Search for the cell housing the specified text and yield its [x, y] center coordinate. 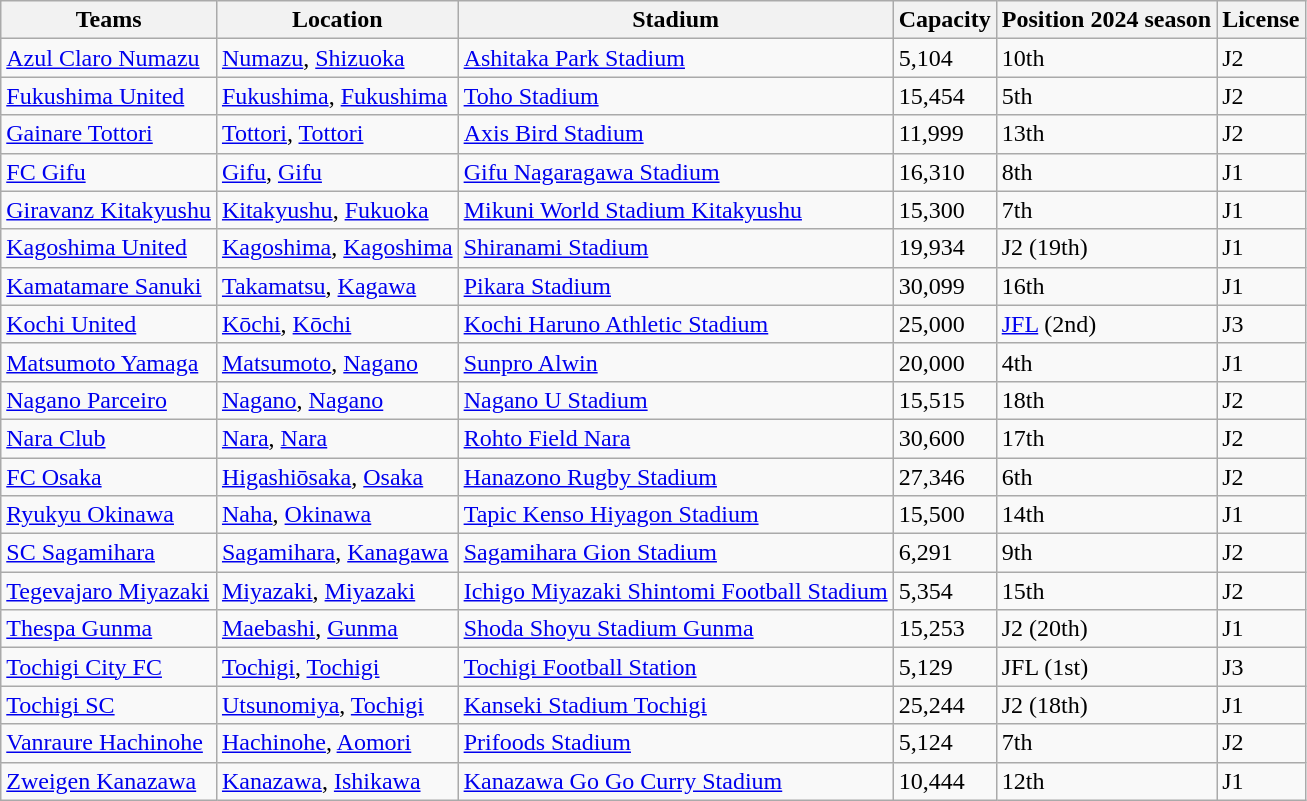
FC Gifu [109, 172]
Toho Stadium [676, 96]
Gainare Tottori [109, 134]
15,300 [944, 210]
Shoda Shoyu Stadium Gunma [676, 629]
Takamatsu, Kagawa [337, 286]
Prifoods Stadium [676, 743]
Tegevajaro Miyazaki [109, 591]
Matsumoto Yamaga [109, 362]
Zweigen Kanazawa [109, 781]
Sunpro Alwin [676, 362]
Azul Claro Numazu [109, 58]
30,600 [944, 438]
25,000 [944, 324]
Sagamihara, Kanagawa [337, 553]
Kanseki Stadium Tochigi [676, 705]
5,354 [944, 591]
16,310 [944, 172]
Rohto Field Nara [676, 438]
Nara, Nara [337, 438]
Hachinohe, Aomori [337, 743]
5,104 [944, 58]
Tochigi SC [109, 705]
5th [1106, 96]
Gifu, Gifu [337, 172]
Fukushima, Fukushima [337, 96]
Ichigo Miyazaki Shintomi Football Stadium [676, 591]
15,515 [944, 400]
Numazu, Shizuoka [337, 58]
Ryukyu Okinawa [109, 515]
17th [1106, 438]
FC Osaka [109, 477]
Fukushima United [109, 96]
Kanazawa Go Go Curry Stadium [676, 781]
J2 (20th) [1106, 629]
Mikuni World Stadium Kitakyushu [676, 210]
Ashitaka Park Stadium [676, 58]
Axis Bird Stadium [676, 134]
Gifu Nagaragawa Stadium [676, 172]
Position 2024 season [1106, 20]
Higashiōsaka, Osaka [337, 477]
Vanraure Hachinohe [109, 743]
Tochigi, Tochigi [337, 667]
15th [1106, 591]
15,454 [944, 96]
Maebashi, Gunma [337, 629]
Shiranami Stadium [676, 248]
Tottori, Tottori [337, 134]
14th [1106, 515]
12th [1106, 781]
Kanazawa, Ishikawa [337, 781]
Kagoshima United [109, 248]
10th [1106, 58]
19,934 [944, 248]
Kagoshima, Kagoshima [337, 248]
6,291 [944, 553]
8th [1106, 172]
4th [1106, 362]
Kōchi, Kōchi [337, 324]
Naha, Okinawa [337, 515]
16th [1106, 286]
Pikara Stadium [676, 286]
9th [1106, 553]
JFL (1st) [1106, 667]
Nagano Parceiro [109, 400]
Stadium [676, 20]
Matsumoto, Nagano [337, 362]
Kochi Haruno Athletic Stadium [676, 324]
Tapic Kenso Hiyagon Stadium [676, 515]
5,129 [944, 667]
6th [1106, 477]
SC Sagamihara [109, 553]
Thespa Gunma [109, 629]
18th [1106, 400]
25,244 [944, 705]
15,253 [944, 629]
30,099 [944, 286]
10,444 [944, 781]
Kochi United [109, 324]
20,000 [944, 362]
Capacity [944, 20]
Giravanz Kitakyushu [109, 210]
Hanazono Rugby Stadium [676, 477]
Kamatamare Sanuki [109, 286]
Tochigi City FC [109, 667]
27,346 [944, 477]
13th [1106, 134]
J2 (19th) [1106, 248]
Kitakyushu, Fukuoka [337, 210]
Utsunomiya, Tochigi [337, 705]
Miyazaki, Miyazaki [337, 591]
JFL (2nd) [1106, 324]
Nara Club [109, 438]
Sagamihara Gion Stadium [676, 553]
5,124 [944, 743]
Nagano U Stadium [676, 400]
Location [337, 20]
Nagano, Nagano [337, 400]
J2 (18th) [1106, 705]
Tochigi Football Station [676, 667]
License [1261, 20]
Teams [109, 20]
11,999 [944, 134]
15,500 [944, 515]
